Capture the cell that displays the provided text and extract its [X, Y] central coordinate. 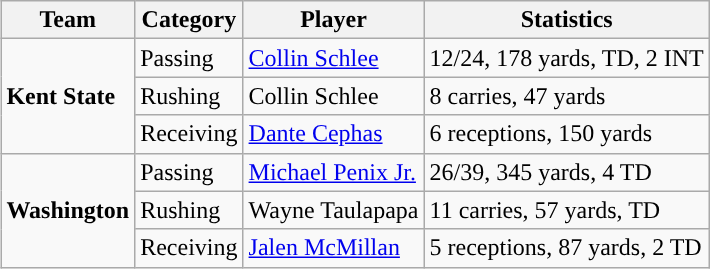
Statistics [566, 20]
Jalen McMillan [334, 248]
26/39, 345 yards, 4 TD [566, 172]
11 carries, 57 yards, TD [566, 210]
Kent State [68, 96]
5 receptions, 87 yards, 2 TD [566, 248]
Dante Cephas [334, 134]
6 receptions, 150 yards [566, 134]
Wayne Taulapapa [334, 210]
Category [189, 20]
Player [334, 20]
Team [68, 20]
12/24, 178 yards, TD, 2 INT [566, 58]
Washington [68, 210]
8 carries, 47 yards [566, 96]
Michael Penix Jr. [334, 172]
